Pinpoint the cell where the given text exists, returning its [x, y] midpoint coordinate. 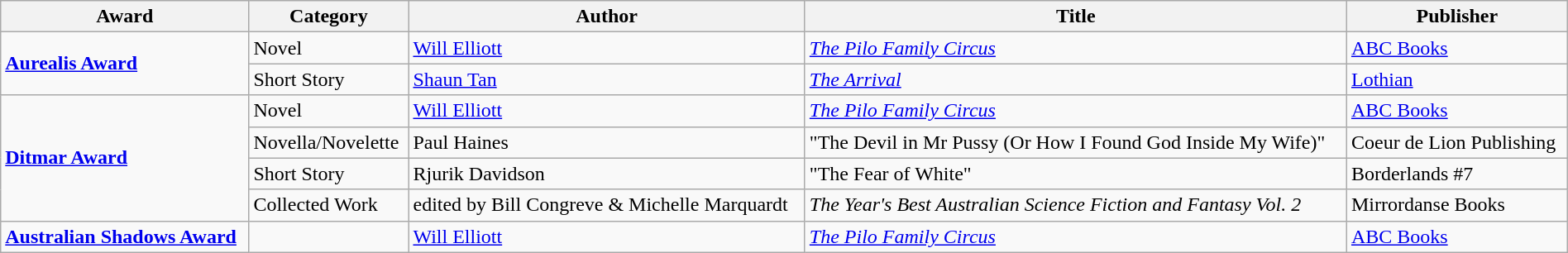
Paul Haines [607, 142]
Aurealis Award [125, 64]
Shaun Tan [607, 79]
Borderlands #7 [1457, 174]
Collected Work [329, 205]
Australian Shadows Award [125, 236]
"The Fear of White" [1075, 174]
Novella/Novelette [329, 142]
Category [329, 17]
Publisher [1457, 17]
Title [1075, 17]
Mirrordanse Books [1457, 205]
Coeur de Lion Publishing [1457, 142]
Lothian [1457, 79]
Award [125, 17]
Ditmar Award [125, 158]
Author [607, 17]
The Year's Best Australian Science Fiction and Fantasy Vol. 2 [1075, 205]
edited by Bill Congreve & Michelle Marquardt [607, 205]
"The Devil in Mr Pussy (Or How I Found God Inside My Wife)" [1075, 142]
Rjurik Davidson [607, 174]
The Arrival [1075, 79]
